Scan for the cell matching the given text and deliver its [x, y] coordinate at center. 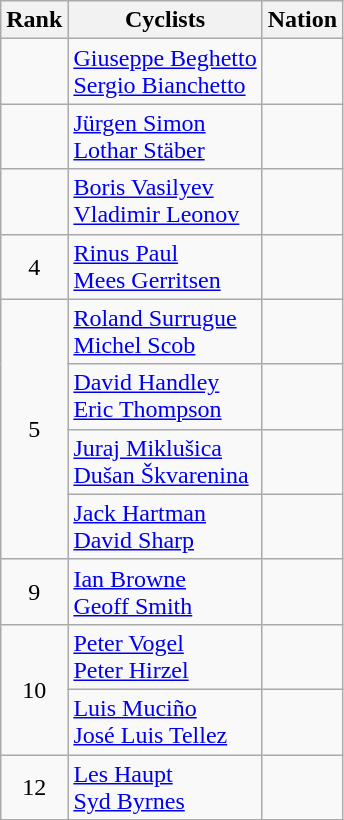
Roland SurrugueMichel Scob [165, 332]
Rinus PaulMees Gerritsen [165, 266]
Ian BrowneGeoff Smith [165, 592]
Luis MuciñoJosé Luis Tellez [165, 722]
Jack HartmanDavid Sharp [165, 526]
12 [34, 786]
10 [34, 689]
David HandleyEric Thompson [165, 396]
Juraj MiklušicaDušan Škvarenina [165, 462]
Boris VasilyevVladimir Leonov [165, 202]
5 [34, 429]
Rank [34, 20]
9 [34, 592]
4 [34, 266]
Giuseppe BeghettoSergio Bianchetto [165, 72]
Les HauptSyd Byrnes [165, 786]
Peter VogelPeter Hirzel [165, 656]
Cyclists [165, 20]
Jürgen SimonLothar Stäber [165, 136]
Nation [302, 20]
